Extract the [X, Y] coordinate from the center of the cell holding the provided text.  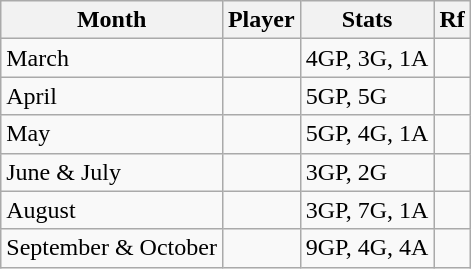
May [112, 134]
Rf [452, 20]
5GP, 5G [367, 96]
Stats [367, 20]
9GP, 4G, 4A [367, 248]
5GP, 4G, 1A [367, 134]
3GP, 2G [367, 172]
3GP, 7G, 1A [367, 210]
Player [261, 20]
Month [112, 20]
4GP, 3G, 1A [367, 58]
September & October [112, 248]
March [112, 58]
August [112, 210]
June & July [112, 172]
April [112, 96]
